Pinpoint the cell where the given text exists, returning its (X, Y) midpoint coordinate. 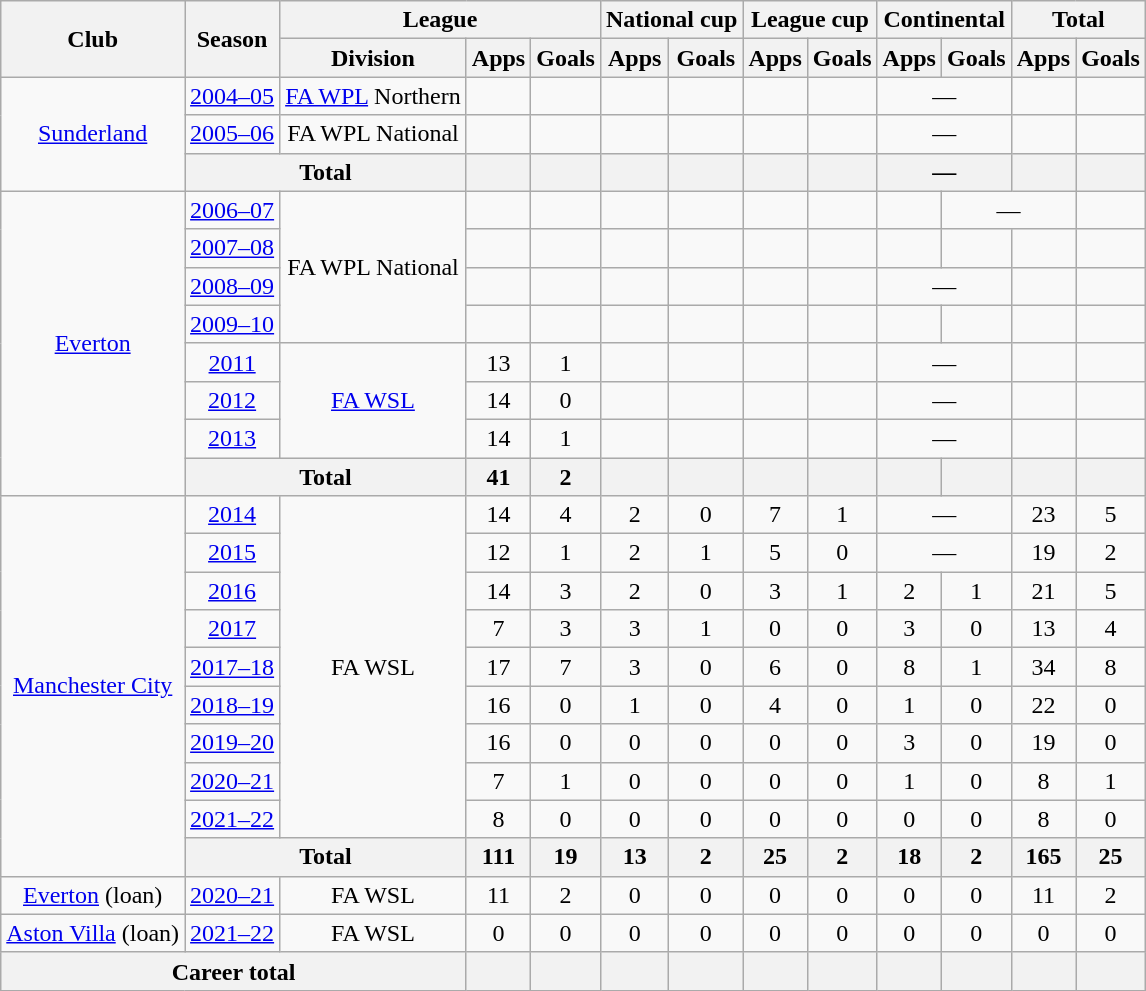
FA WPL Northern (374, 96)
Club (93, 39)
12 (498, 553)
Manchester City (93, 686)
Aston Villa (loan) (93, 933)
41 (498, 477)
2006–07 (232, 210)
2014 (232, 515)
2012 (232, 400)
2019–20 (232, 743)
17 (498, 667)
Career total (234, 971)
2016 (232, 591)
Division (374, 58)
Everton (loan) (93, 895)
23 (1043, 515)
League cup (810, 20)
18 (909, 857)
34 (1043, 667)
2017 (232, 629)
6 (775, 667)
2017–18 (232, 667)
Season (232, 39)
2008–09 (232, 286)
2009–10 (232, 324)
Sunderland (93, 134)
21 (1043, 591)
2007–08 (232, 248)
Everton (93, 343)
Continental (944, 20)
165 (1043, 857)
2013 (232, 438)
22 (1043, 705)
2015 (232, 553)
2018–19 (232, 705)
National cup (671, 20)
League (440, 20)
2011 (232, 362)
2004–05 (232, 96)
111 (498, 857)
2005–06 (232, 134)
